Output the (X, Y) coordinate of the center of the cell containing the given text.  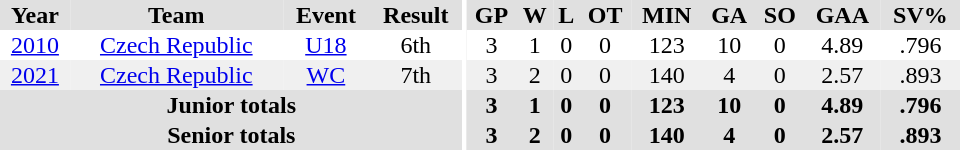
GAA (842, 15)
W (534, 15)
2010 (35, 45)
Senior totals (232, 135)
MIN (667, 15)
OT (605, 15)
2021 (35, 75)
Year (35, 15)
U18 (326, 45)
SO (780, 15)
GA (730, 15)
Event (326, 15)
Junior totals (232, 105)
SV% (920, 15)
Result (416, 15)
7th (416, 75)
WC (326, 75)
Team (176, 15)
6th (416, 45)
GP (492, 15)
L (566, 15)
